Locate the cell with the specified text and output its [x, y] center coordinate. 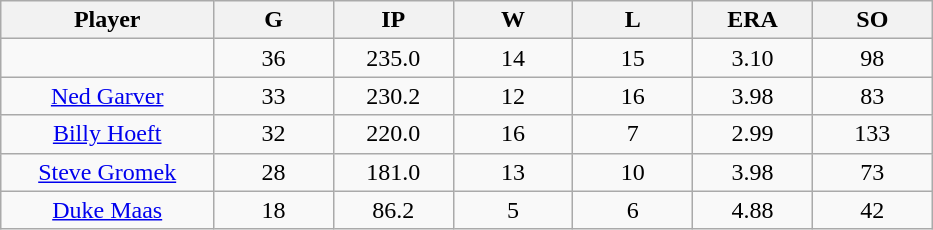
36 [274, 58]
33 [274, 96]
Duke Maas [108, 210]
W [513, 20]
G [274, 20]
SO [872, 20]
Player [108, 20]
IP [393, 20]
ERA [753, 20]
12 [513, 96]
230.2 [393, 96]
10 [633, 172]
14 [513, 58]
133 [872, 134]
5 [513, 210]
181.0 [393, 172]
4.88 [753, 210]
18 [274, 210]
13 [513, 172]
Billy Hoeft [108, 134]
86.2 [393, 210]
3.10 [753, 58]
2.99 [753, 134]
7 [633, 134]
28 [274, 172]
83 [872, 96]
15 [633, 58]
32 [274, 134]
73 [872, 172]
Ned Garver [108, 96]
42 [872, 210]
98 [872, 58]
6 [633, 210]
220.0 [393, 134]
Steve Gromek [108, 172]
L [633, 20]
235.0 [393, 58]
